Capture the cell that displays the provided text and extract its (x, y) central coordinate. 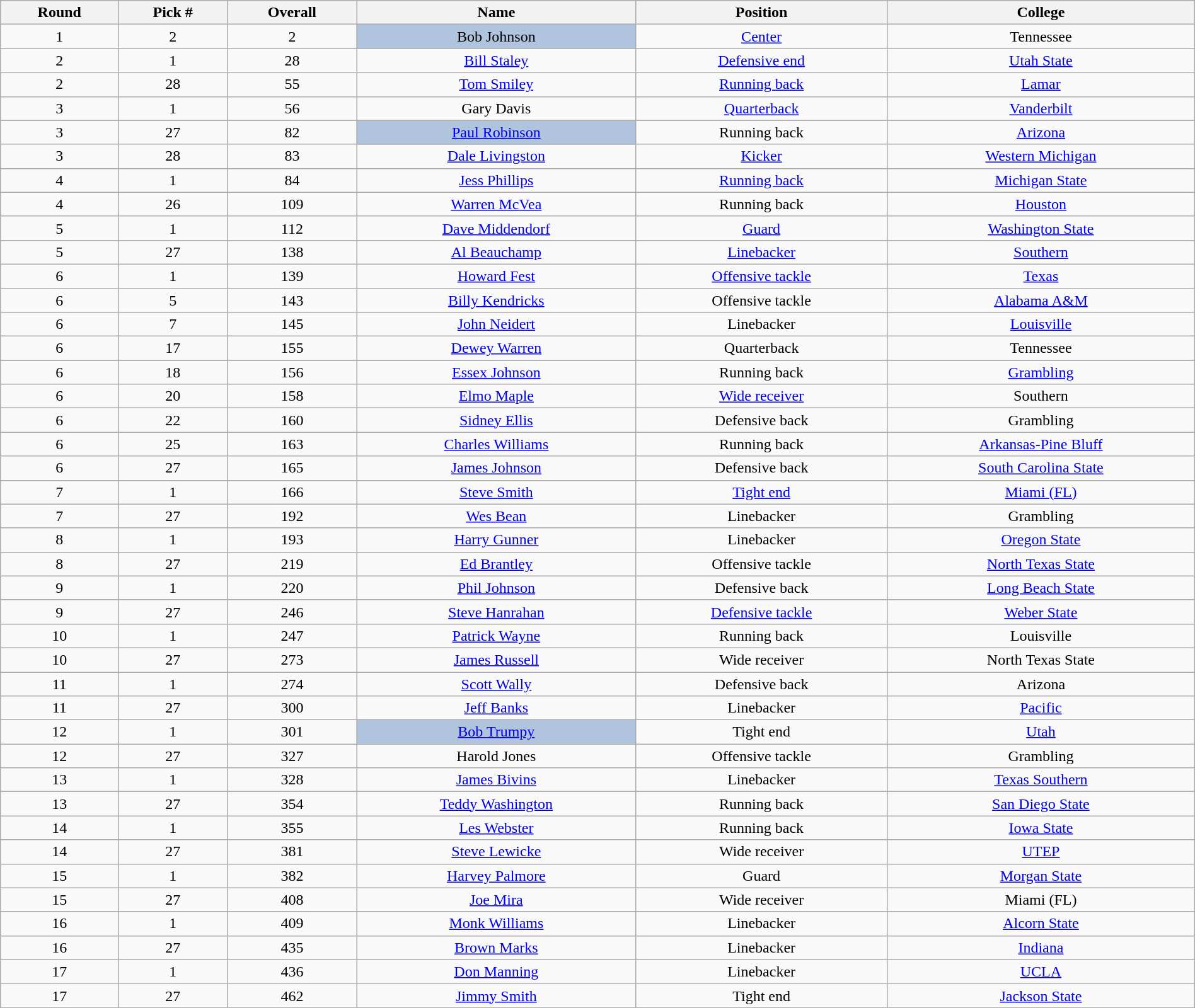
Sidney Ellis (496, 420)
Bob Trumpy (496, 732)
Michigan State (1041, 180)
Arkansas-Pine Bluff (1041, 444)
Harry Gunner (496, 540)
Wes Bean (496, 516)
300 (292, 708)
Elmo Maple (496, 396)
Harvey Palmore (496, 876)
Jackson State (1041, 995)
Brown Marks (496, 948)
Texas (1041, 276)
156 (292, 372)
Gary Davis (496, 108)
Scott Wally (496, 684)
155 (292, 348)
82 (292, 132)
Lamar (1041, 84)
Long Beach State (1041, 588)
192 (292, 516)
Les Webster (496, 828)
Harold Jones (496, 756)
Dale Livingston (496, 156)
408 (292, 900)
Utah State (1041, 60)
Utah (1041, 732)
Monk Williams (496, 924)
Jess Phillips (496, 180)
55 (292, 84)
Billy Kendricks (496, 301)
James Johnson (496, 468)
409 (292, 924)
UTEP (1041, 852)
Texas Southern (1041, 780)
John Neidert (496, 324)
Weber State (1041, 612)
Ed Brantley (496, 564)
328 (292, 780)
Name (496, 13)
139 (292, 276)
Bob Johnson (496, 37)
Pick # (173, 13)
247 (292, 636)
Jimmy Smith (496, 995)
220 (292, 588)
Steve Smith (496, 492)
Patrick Wayne (496, 636)
Kicker (761, 156)
22 (173, 420)
Oregon State (1041, 540)
Steve Hanrahan (496, 612)
Paul Robinson (496, 132)
Charles Williams (496, 444)
San Diego State (1041, 804)
354 (292, 804)
219 (292, 564)
273 (292, 660)
Round (59, 13)
College (1041, 13)
Vanderbilt (1041, 108)
Howard Fest (496, 276)
Alcorn State (1041, 924)
Dave Middendorf (496, 228)
UCLA (1041, 971)
355 (292, 828)
166 (292, 492)
Teddy Washington (496, 804)
84 (292, 180)
301 (292, 732)
138 (292, 252)
158 (292, 396)
112 (292, 228)
Iowa State (1041, 828)
Overall (292, 13)
Don Manning (496, 971)
327 (292, 756)
18 (173, 372)
Phil Johnson (496, 588)
Defensive tackle (761, 612)
Position (761, 13)
Washington State (1041, 228)
Tom Smiley (496, 84)
James Russell (496, 660)
Morgan State (1041, 876)
246 (292, 612)
145 (292, 324)
143 (292, 301)
Alabama A&M (1041, 301)
Joe Mira (496, 900)
462 (292, 995)
James Bivins (496, 780)
Essex Johnson (496, 372)
20 (173, 396)
274 (292, 684)
Steve Lewicke (496, 852)
Center (761, 37)
Defensive end (761, 60)
Warren McVea (496, 204)
83 (292, 156)
Western Michigan (1041, 156)
382 (292, 876)
26 (173, 204)
Bill Staley (496, 60)
Indiana (1041, 948)
160 (292, 420)
381 (292, 852)
Jeff Banks (496, 708)
South Carolina State (1041, 468)
Houston (1041, 204)
435 (292, 948)
165 (292, 468)
56 (292, 108)
Pacific (1041, 708)
Dewey Warren (496, 348)
193 (292, 540)
436 (292, 971)
25 (173, 444)
109 (292, 204)
Al Beauchamp (496, 252)
163 (292, 444)
